Pinpoint the cell where the given text exists, returning its (x, y) midpoint coordinate. 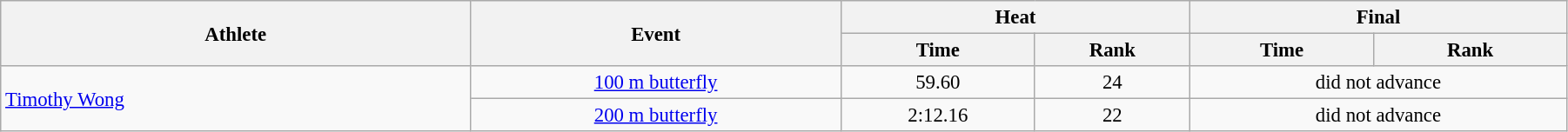
Timothy Wong (236, 99)
Final (1378, 17)
2:12.16 (938, 115)
24 (1112, 82)
Heat (1016, 17)
Event (656, 33)
Athlete (236, 33)
100 m butterfly (656, 82)
200 m butterfly (656, 115)
22 (1112, 115)
59.60 (938, 82)
